Identify which cell holds the provided text, then report its (X, Y) central coordinate. 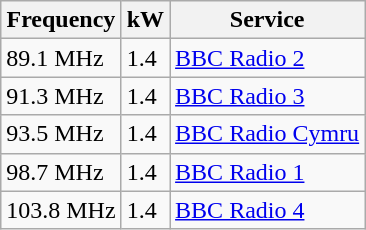
98.7 MHz (61, 172)
103.8 MHz (61, 210)
BBC Radio 1 (268, 172)
BBC Radio 4 (268, 210)
91.3 MHz (61, 96)
kW (145, 20)
89.1 MHz (61, 58)
BBC Radio 3 (268, 96)
BBC Radio 2 (268, 58)
BBC Radio Cymru (268, 134)
93.5 MHz (61, 134)
Service (268, 20)
Frequency (61, 20)
